Pinpoint the cell where the given text exists, returning its [X, Y] midpoint coordinate. 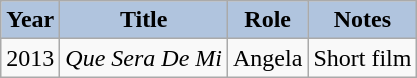
Year [30, 20]
2013 [30, 58]
Short film [362, 58]
Angela [268, 58]
Notes [362, 20]
Title [144, 20]
Role [268, 20]
Que Sera De Mi [144, 58]
